Locate the cell with the specified text and output its (x, y) center coordinate. 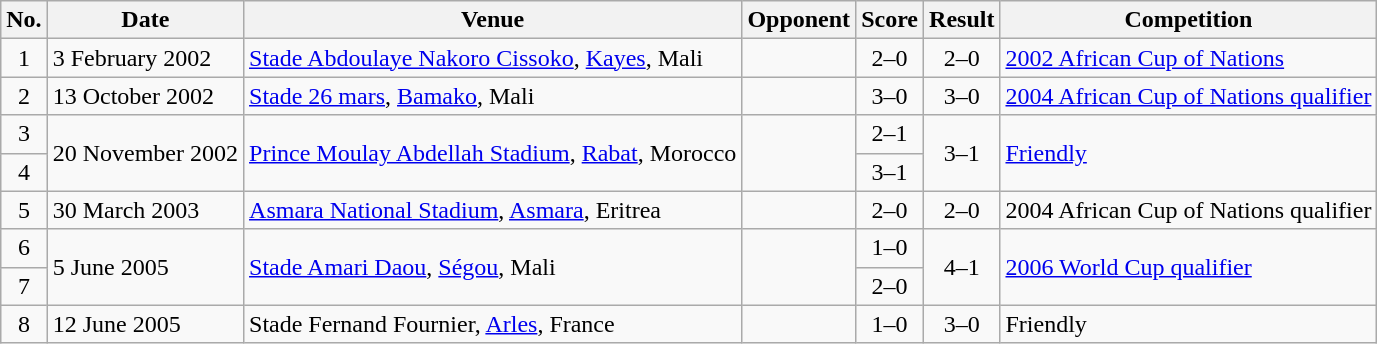
12 June 2005 (145, 324)
4 (24, 172)
6 (24, 248)
1 (24, 58)
13 October 2002 (145, 96)
8 (24, 324)
5 (24, 210)
Result (962, 20)
Venue (493, 20)
Stade Amari Daou, Ségou, Mali (493, 267)
Asmara National Stadium, Asmara, Eritrea (493, 210)
2 (24, 96)
5 June 2005 (145, 267)
Date (145, 20)
4–1 (962, 267)
Stade 26 mars, Bamako, Mali (493, 96)
2006 World Cup qualifier (1188, 267)
Score (890, 20)
Prince Moulay Abdellah Stadium, Rabat, Morocco (493, 153)
7 (24, 286)
Competition (1188, 20)
3 (24, 134)
2002 African Cup of Nations (1188, 58)
Stade Abdoulaye Nakoro Cissoko, Kayes, Mali (493, 58)
30 March 2003 (145, 210)
Opponent (799, 20)
20 November 2002 (145, 153)
3 February 2002 (145, 58)
No. (24, 20)
2–1 (890, 134)
Stade Fernand Fournier, Arles, France (493, 324)
